Identify which cell holds the provided text, then report its (X, Y) central coordinate. 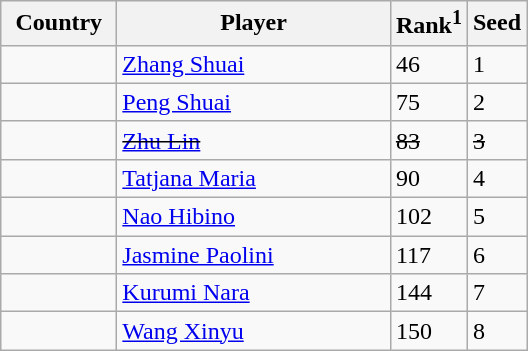
Rank1 (428, 24)
2 (496, 102)
Zhang Shuai (254, 64)
Kurumi Nara (254, 293)
1 (496, 64)
8 (496, 331)
Player (254, 24)
3 (496, 140)
5 (496, 217)
Country (59, 24)
7 (496, 293)
90 (428, 178)
Peng Shuai (254, 102)
117 (428, 255)
150 (428, 331)
Nao Hibino (254, 217)
46 (428, 64)
102 (428, 217)
4 (496, 178)
144 (428, 293)
Wang Xinyu (254, 331)
Seed (496, 24)
Tatjana Maria (254, 178)
83 (428, 140)
75 (428, 102)
6 (496, 255)
Jasmine Paolini (254, 255)
Zhu Lin (254, 140)
